From the cell containing the given text, extract its center point as (x, y) coordinate. 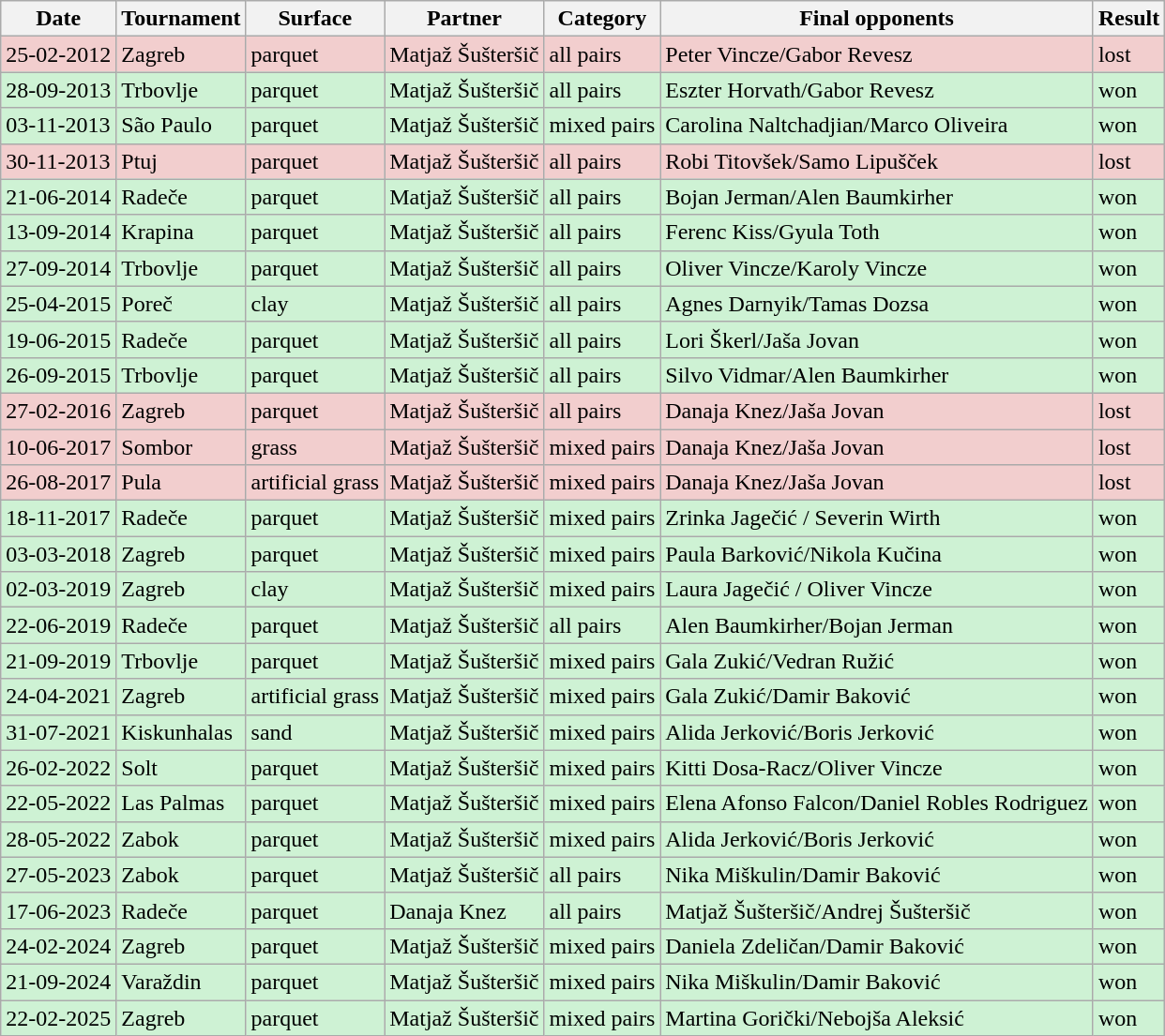
Ptuj (181, 161)
Gala Zukić/Damir Baković (877, 697)
Tournament (181, 19)
22-06-2019 (58, 625)
Martina Gorički/Nebojša Aleksić (877, 1017)
26-02-2022 (58, 768)
26-09-2015 (58, 375)
Matjaž Šušteršič/Andrej Šušteršič (877, 910)
24-04-2021 (58, 697)
Bojan Jerman/Alen Baumkirher (877, 197)
grass (315, 447)
Poreč (181, 304)
Lori Škerl/Jaša Jovan (877, 339)
Category (602, 19)
Varaždin (181, 982)
sand (315, 732)
22-05-2022 (58, 803)
Kiskunhalas (181, 732)
27-09-2014 (58, 268)
17-06-2023 (58, 910)
Final opponents (877, 19)
Sombor (181, 447)
Oliver Vincze/Karoly Vincze (877, 268)
28-05-2022 (58, 839)
19-06-2015 (58, 339)
26-08-2017 (58, 483)
21-09-2019 (58, 661)
Danaja Knez (464, 910)
28-09-2013 (58, 90)
Pula (181, 483)
Laura Jagečić / Oliver Vincze (877, 590)
Elena Afonso Falcon/Daniel Robles Rodriguez (877, 803)
25-02-2012 (58, 54)
Peter Vincze/Gabor Revesz (877, 54)
Silvo Vidmar/Alen Baumkirher (877, 375)
10-06-2017 (58, 447)
Krapina (181, 233)
03-03-2018 (58, 554)
Kitti Dosa-Racz/Oliver Vincze (877, 768)
Eszter Horvath/Gabor Revesz (877, 90)
Robi Titovšek/Samo Lipušček (877, 161)
Alen Baumkirher/Bojan Jerman (877, 625)
24-02-2024 (58, 946)
31-07-2021 (58, 732)
São Paulo (181, 126)
18-11-2017 (58, 518)
Zrinka Jagečić / Severin Wirth (877, 518)
13-09-2014 (58, 233)
27-02-2016 (58, 411)
Las Palmas (181, 803)
03-11-2013 (58, 126)
Ferenc Kiss/Gyula Toth (877, 233)
Paula Barković/Nikola Kučina (877, 554)
25-04-2015 (58, 304)
Date (58, 19)
Agnes Darnyik/Tamas Dozsa (877, 304)
02-03-2019 (58, 590)
Gala Zukić/Vedran Ružić (877, 661)
21-06-2014 (58, 197)
Daniela Zdeličan/Damir Baković (877, 946)
21-09-2024 (58, 982)
Result (1128, 19)
27-05-2023 (58, 875)
30-11-2013 (58, 161)
Carolina Naltchadjian/Marco Oliveira (877, 126)
Solt (181, 768)
22-02-2025 (58, 1017)
Surface (315, 19)
Partner (464, 19)
